Extract the (x, y) coordinate from the center of the cell holding the provided text.  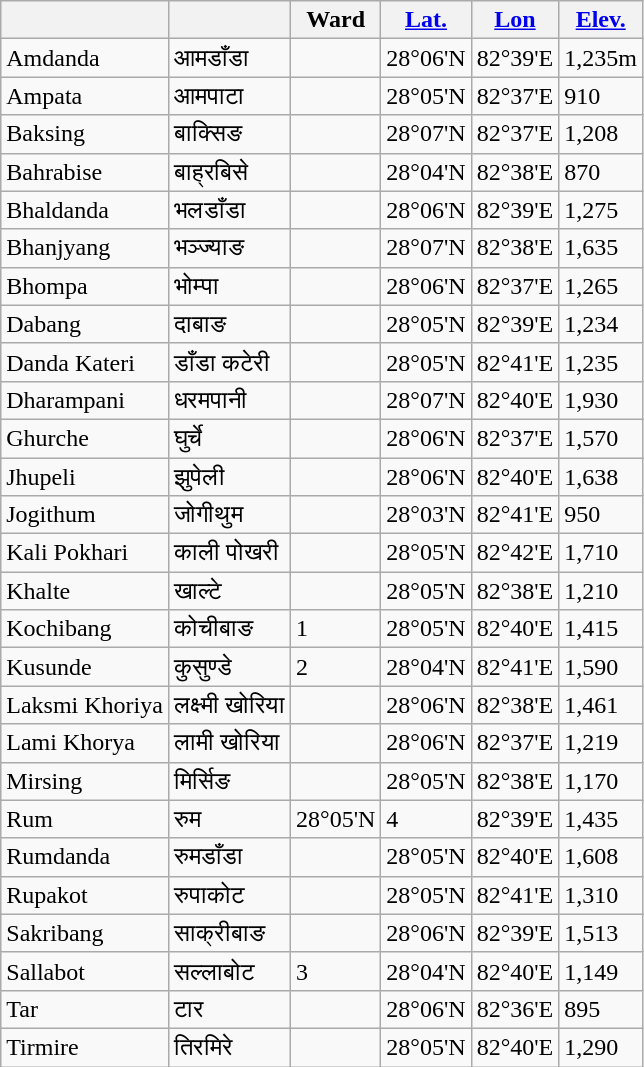
82°42'E (515, 553)
1,275 (601, 210)
895 (601, 1009)
Kusunde (85, 667)
रुम (229, 819)
भोम्पा (229, 286)
Mirsing (85, 781)
1,235m (601, 58)
Ampata (85, 96)
1,638 (601, 477)
Laksmi Khoriya (85, 705)
Baksing (85, 134)
Bhanjyang (85, 248)
Rumdanda (85, 857)
दाबाङ (229, 324)
झुपेली (229, 477)
1,415 (601, 629)
1,590 (601, 667)
Amdanda (85, 58)
1,570 (601, 438)
Jhupeli (85, 477)
Khalte (85, 591)
लक्ष्मी खोरिया (229, 705)
तिरमिरे (229, 1047)
1,235 (601, 362)
बाह्रबिसे (229, 172)
भञ्ज्याङ (229, 248)
Lon (515, 20)
1,210 (601, 591)
Dharampani (85, 400)
साक्रीबाङ (229, 933)
1,149 (601, 971)
Kali Pokhari (85, 553)
82°36'E (515, 1009)
4 (426, 819)
Bhompa (85, 286)
Bahrabise (85, 172)
Ward (336, 20)
870 (601, 172)
Sakribang (85, 933)
धरमपानी (229, 400)
1,710 (601, 553)
रुमडाँडा (229, 857)
1,290 (601, 1047)
कुसुण्डे (229, 667)
Kochibang (85, 629)
Elev. (601, 20)
आमपाटा (229, 96)
2 (336, 667)
Ghurche (85, 438)
1,608 (601, 857)
रुपाकोट (229, 895)
बाक्सिङ (229, 134)
1 (336, 629)
28°03'N (426, 515)
Danda Kateri (85, 362)
डाँडा कटेरी (229, 362)
910 (601, 96)
1,265 (601, 286)
Rum (85, 819)
काली पोखरी (229, 553)
Lami Khorya (85, 743)
आमडाँडा (229, 58)
टार (229, 1009)
कोचीबाङ (229, 629)
घुर्चे (229, 438)
1,461 (601, 705)
खाल्टे (229, 591)
1,170 (601, 781)
950 (601, 515)
Lat. (426, 20)
Dabang (85, 324)
3 (336, 971)
1,513 (601, 933)
भलडाँडा (229, 210)
1,635 (601, 248)
1,435 (601, 819)
1,208 (601, 134)
Bhaldanda (85, 210)
जोगीथुम (229, 515)
1,234 (601, 324)
Sallabot (85, 971)
सल्लाबोट (229, 971)
Rupakot (85, 895)
1,930 (601, 400)
1,310 (601, 895)
1,219 (601, 743)
लामी खोरिया (229, 743)
मिर्सिङ (229, 781)
Jogithum (85, 515)
Tirmire (85, 1047)
Tar (85, 1009)
